From the cell containing the given text, extract its center point as [X, Y] coordinate. 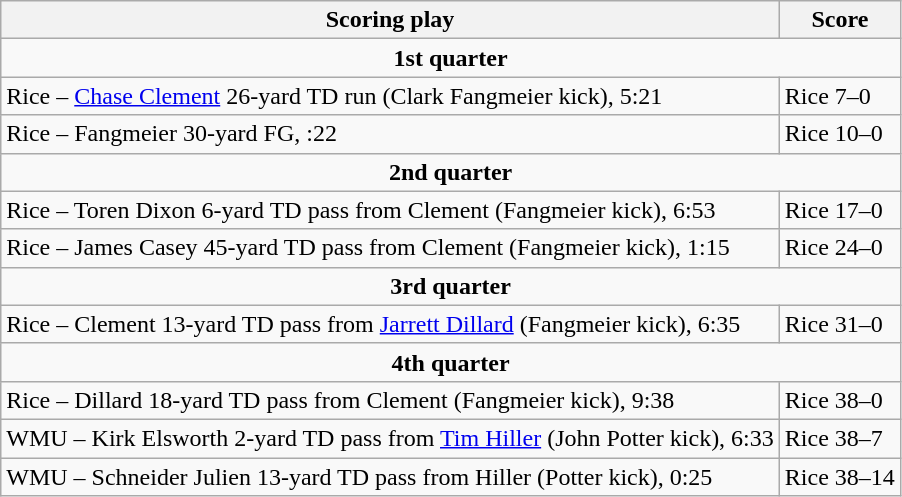
Rice 38–14 [840, 477]
4th quarter [451, 362]
Rice 24–0 [840, 248]
3rd quarter [451, 286]
Rice – James Casey 45-yard TD pass from Clement (Fangmeier kick), 1:15 [390, 248]
Scoring play [390, 20]
Rice 7–0 [840, 96]
Rice 17–0 [840, 210]
Rice 31–0 [840, 324]
WMU – Kirk Elsworth 2-yard TD pass from Tim Hiller (John Potter kick), 6:33 [390, 438]
Rice – Dillard 18-yard TD pass from Clement (Fangmeier kick), 9:38 [390, 400]
Rice 38–7 [840, 438]
Rice – Clement 13-yard TD pass from Jarrett Dillard (Fangmeier kick), 6:35 [390, 324]
2nd quarter [451, 172]
Rice – Fangmeier 30-yard FG, :22 [390, 134]
Rice – Toren Dixon 6-yard TD pass from Clement (Fangmeier kick), 6:53 [390, 210]
Rice 38–0 [840, 400]
Rice 10–0 [840, 134]
1st quarter [451, 58]
Rice – Chase Clement 26-yard TD run (Clark Fangmeier kick), 5:21 [390, 96]
WMU – Schneider Julien 13-yard TD pass from Hiller (Potter kick), 0:25 [390, 477]
Score [840, 20]
